Capture the cell that displays the provided text and extract its (x, y) central coordinate. 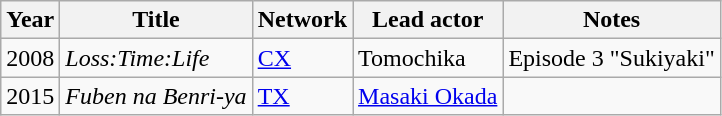
CX (302, 58)
Tomochika (428, 58)
Network (302, 20)
2008 (30, 58)
2015 (30, 96)
Year (30, 20)
Fuben na Benri-ya (156, 96)
Episode 3 "Sukiyaki" (612, 58)
Loss:Time:Life (156, 58)
TX (302, 96)
Lead actor (428, 20)
Masaki Okada (428, 96)
Title (156, 20)
Notes (612, 20)
